Find where the given text appears and provide that cell's center as [X, Y] coordinate. 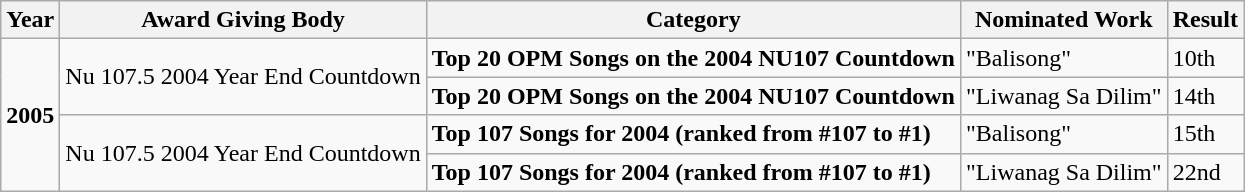
2005 [30, 115]
15th [1205, 134]
Category [693, 20]
14th [1205, 96]
Nominated Work [1064, 20]
22nd [1205, 172]
Award Giving Body [243, 20]
Year [30, 20]
Result [1205, 20]
10th [1205, 58]
